Return the (X, Y) coordinate for the center point of the cell that contains the specified text.  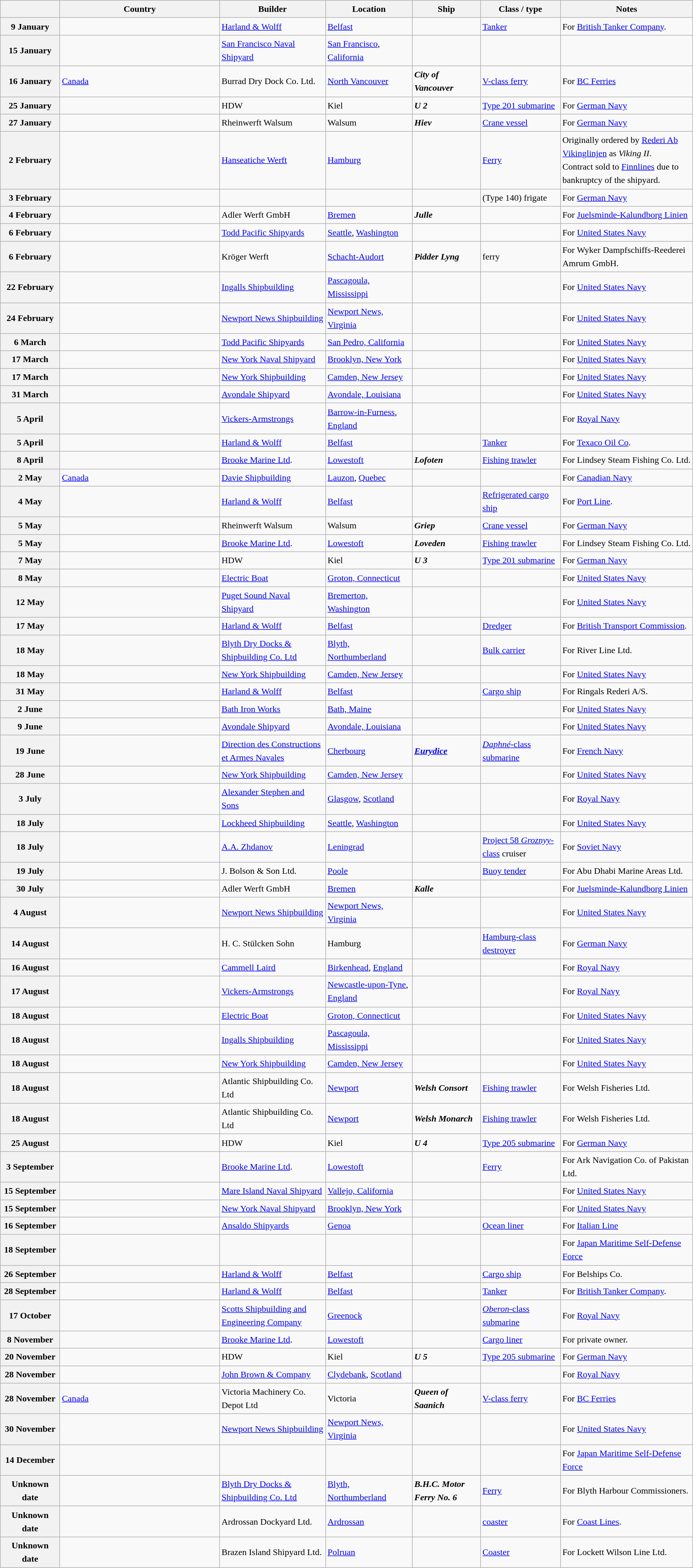
3 July (30, 799)
Hanseatiche Werft (272, 160)
Cammell Laird (272, 967)
Glasgow, Scotland (369, 799)
For Ark Navigation Co. of Pakistan Ltd. (627, 1167)
Lofoten (446, 460)
U 4 (446, 1143)
16 January (30, 81)
John Brown & Company (272, 1374)
North Vancouver (369, 81)
12 May (30, 602)
Bath Iron Works (272, 709)
14 August (30, 943)
Puget Sound Naval Shipyard (272, 602)
For Wyker Dampfschiffs-Reederei Amrum GmbH. (627, 256)
20 November (30, 1357)
4 August (30, 912)
Victoria (369, 1399)
Poole (369, 871)
Pidder Lyng (446, 256)
Lockheed Shipbuilding (272, 823)
Polruan (369, 1552)
Welsh Monarch (446, 1119)
2 May (30, 478)
7 May (30, 561)
Lauzon, Quebec (369, 478)
A.A. Zhdanov (272, 847)
Mare Island Naval Shipyard (272, 1191)
Cargo liner (520, 1340)
Victoria Machinery Co. Depot Ltd (272, 1399)
Bremerton, Washington (369, 602)
Birkenhead, England (369, 967)
For Canadian Navy (627, 478)
Hiev (446, 123)
4 May (30, 501)
30 November (30, 1429)
U 3 (446, 561)
Ardrossan Dockyard Ltd. (272, 1522)
26 September (30, 1274)
City of Vancouver (446, 81)
31 May (30, 692)
For Coast Lines. (627, 1522)
Schacht-Audort (369, 256)
Ansaldo Shipyards (272, 1226)
4 February (30, 215)
Kröger Werft (272, 256)
28 September (30, 1291)
Eurydice (446, 751)
San Pedro, California (369, 342)
19 June (30, 751)
H. C. Stülcken Sohn (272, 943)
Barrow-in-Furness, England (369, 418)
Location (369, 9)
Loveden (446, 543)
For Italian Line (627, 1226)
Project 58 Groznyy-class cruiser (520, 847)
Ocean liner (520, 1226)
U 5 (446, 1357)
B.H.C. Motor Ferry No. 6 (446, 1491)
J. Bolson & Son Ltd. (272, 871)
6 March (30, 342)
For Abu Dhabi Marine Areas Ltd. (627, 871)
8 May (30, 578)
Direction des Constructions et Armes Navales (272, 751)
Genoa (369, 1226)
30 July (30, 889)
For Ringals Rederi A/S. (627, 692)
Bath, Maine (369, 709)
Dredger (520, 626)
31 March (30, 395)
27 January (30, 123)
Greenock (369, 1315)
Country (140, 9)
18 September (30, 1250)
Clydebank, Scotland (369, 1374)
17 May (30, 626)
Notes (627, 9)
Kalle (446, 889)
8 November (30, 1340)
Davie Shipbuilding (272, 478)
16 August (30, 967)
3 September (30, 1167)
3 February (30, 198)
28 June (30, 775)
Coaster (520, 1552)
For British Transport Commission. (627, 626)
Bulk carrier (520, 650)
U 2 (446, 105)
Ardrossan (369, 1522)
Queen of Saanich (446, 1399)
17 August (30, 992)
16 September (30, 1226)
For Lockett Wilson Line Ltd. (627, 1552)
For French Navy (627, 751)
19 July (30, 871)
Daphné-class submarine (520, 751)
For private owner. (627, 1340)
(Type 140) frigate (520, 198)
San Francisco, California (369, 50)
24 February (30, 318)
Vallejo, California (369, 1191)
22 February (30, 287)
17 October (30, 1315)
Scotts Shipbuilding and Engineering Company (272, 1315)
Originally ordered by Rederi Ab Vikinglinjen as Viking II.Contract sold to Finnlines due to bankruptcy of the shipyard. (627, 160)
Class / type (520, 9)
Buoy tender (520, 871)
25 January (30, 105)
2 February (30, 160)
Julle (446, 215)
14 December (30, 1460)
Newcastle-upon-Tyne, England (369, 992)
For Port Line. (627, 501)
9 June (30, 726)
8 April (30, 460)
Builder (272, 9)
25 August (30, 1143)
Ship (446, 9)
Refrigerated cargo ship (520, 501)
For River Line Ltd. (627, 650)
Leningrad (369, 847)
For Texaco Oil Co. (627, 443)
2 June (30, 709)
For Soviet Navy (627, 847)
9 January (30, 27)
Burrad Dry Dock Co. Ltd. (272, 81)
For Blyth Harbour Commissioners. (627, 1491)
Cherbourg (369, 751)
15 January (30, 50)
coaster (520, 1522)
Oberon-class submarine (520, 1315)
Brazen Island Shipyard Ltd. (272, 1552)
Hamburg-class destroyer (520, 943)
Griep (446, 526)
ferry (520, 256)
For Belships Co. (627, 1274)
Welsh Consort (446, 1088)
Alexander Stephen and Sons (272, 799)
San Francisco Naval Shipyard (272, 50)
